Determine the [x, y] coordinate at the center of the cell enclosing the given text.  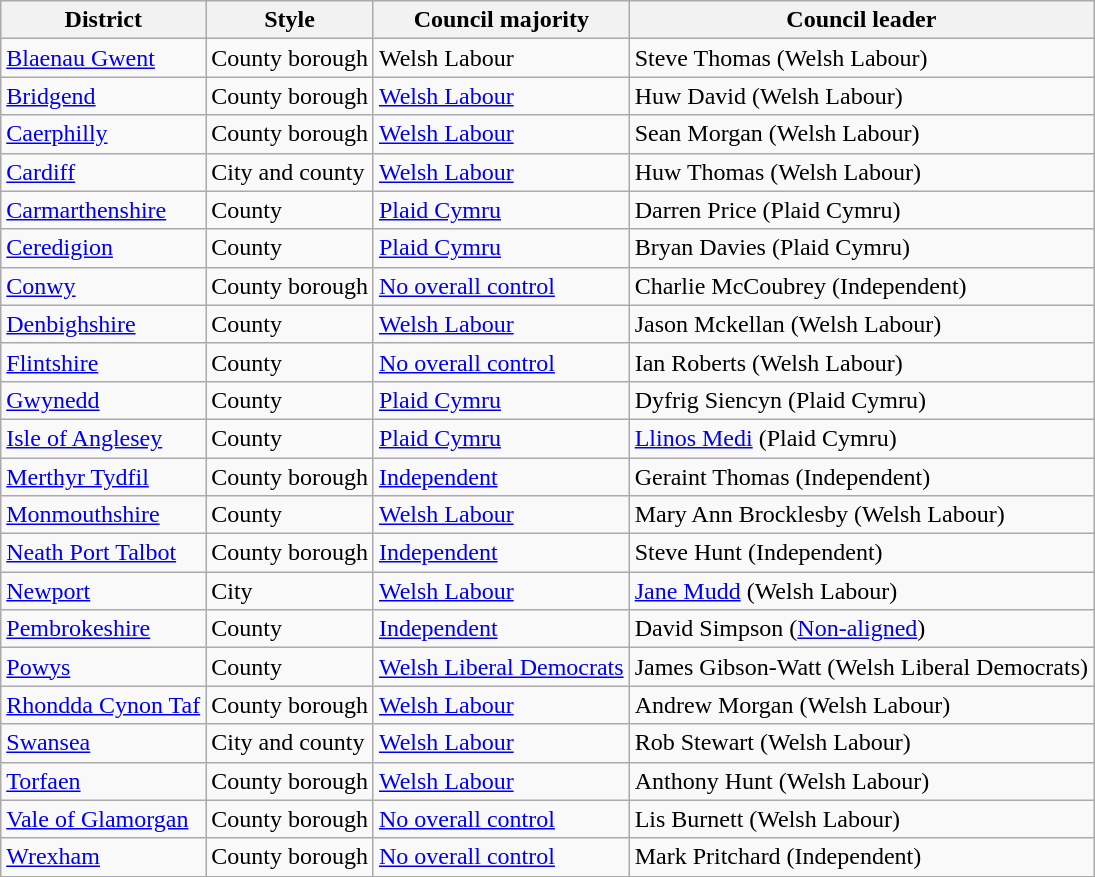
Dyfrig Siencyn (Plaid Cymru) [861, 400]
Bryan Davies (Plaid Cymru) [861, 248]
Steve Thomas (Welsh Labour) [861, 58]
Darren Price (Plaid Cymru) [861, 210]
Lis Burnett (Welsh Labour) [861, 819]
Neath Port Talbot [104, 553]
Welsh Liberal Democrats [501, 667]
Ceredigion [104, 248]
Andrew Morgan (Welsh Labour) [861, 705]
Steve Hunt (Independent) [861, 553]
Isle of Anglesey [104, 438]
Newport [104, 591]
Ian Roberts (Welsh Labour) [861, 362]
Monmouthshire [104, 515]
Sean Morgan (Welsh Labour) [861, 134]
Gwynedd [104, 400]
Powys [104, 667]
Council leader [861, 20]
Blaenau Gwent [104, 58]
Style [290, 20]
Cardiff [104, 172]
Mark Pritchard (Independent) [861, 857]
City [290, 591]
Swansea [104, 743]
Carmarthenshire [104, 210]
Jane Mudd (Welsh Labour) [861, 591]
Mary Ann Brocklesby (Welsh Labour) [861, 515]
Bridgend [104, 96]
Anthony Hunt (Welsh Labour) [861, 781]
Council majority [501, 20]
Llinos Medi (Plaid Cymru) [861, 438]
Huw Thomas (Welsh Labour) [861, 172]
David Simpson (Non-aligned) [861, 629]
Conwy [104, 286]
District [104, 20]
Vale of Glamorgan [104, 819]
Huw David (Welsh Labour) [861, 96]
Merthyr Tydfil [104, 477]
Flintshire [104, 362]
Charlie McCoubrey (Independent) [861, 286]
James Gibson-Watt (Welsh Liberal Democrats) [861, 667]
Rob Stewart (Welsh Labour) [861, 743]
Geraint Thomas (Independent) [861, 477]
Torfaen [104, 781]
Wrexham [104, 857]
Pembrokeshire [104, 629]
Caerphilly [104, 134]
Denbighshire [104, 324]
Jason Mckellan (Welsh Labour) [861, 324]
Rhondda Cynon Taf [104, 705]
